Locate the cell with the specified text and output its [x, y] center coordinate. 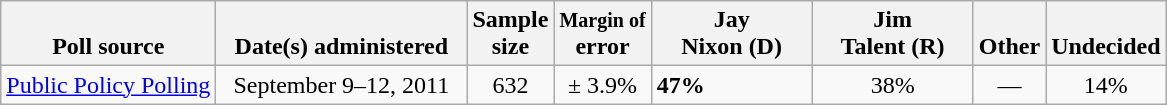
Undecided [1106, 34]
— [1009, 85]
Other [1009, 34]
Samplesize [510, 34]
47% [732, 85]
Margin oferror [602, 34]
JimTalent (R) [892, 34]
Date(s) administered [342, 34]
JayNixon (D) [732, 34]
38% [892, 85]
± 3.9% [602, 85]
Public Policy Polling [108, 85]
14% [1106, 85]
September 9–12, 2011 [342, 85]
Poll source [108, 34]
632 [510, 85]
